Locate the cell with the specified text and output its (x, y) center coordinate. 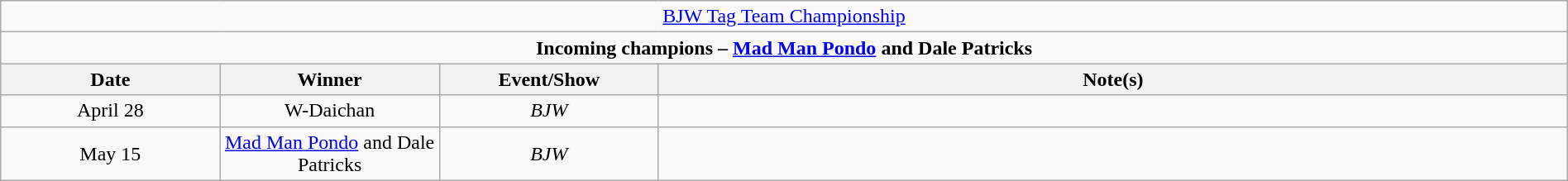
Mad Man Pondo and Dale Patricks (329, 154)
Incoming champions – Mad Man Pondo and Dale Patricks (784, 48)
Date (111, 79)
Note(s) (1113, 79)
May 15 (111, 154)
BJW Tag Team Championship (784, 17)
Event/Show (549, 79)
April 28 (111, 111)
Winner (329, 79)
W-Daichan (329, 111)
